Pinpoint the cell where the given text exists, returning its [x, y] midpoint coordinate. 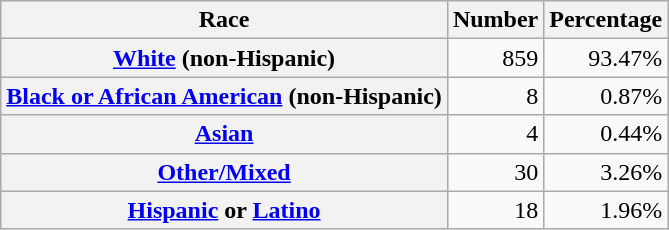
4 [495, 134]
30 [495, 172]
White (non-Hispanic) [224, 58]
Asian [224, 134]
Percentage [606, 20]
859 [495, 58]
0.87% [606, 96]
8 [495, 96]
Hispanic or Latino [224, 210]
1.96% [606, 210]
Number [495, 20]
Other/Mixed [224, 172]
3.26% [606, 172]
93.47% [606, 58]
18 [495, 210]
Race [224, 20]
Black or African American (non-Hispanic) [224, 96]
0.44% [606, 134]
